Search for the cell housing the specified text and yield its (X, Y) center coordinate. 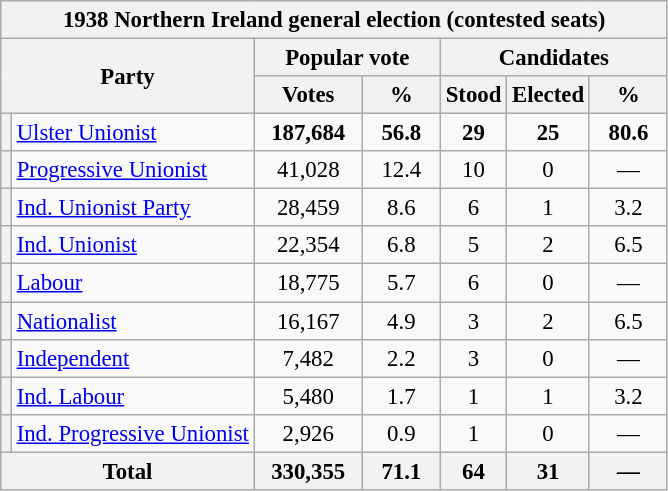
16,167 (308, 321)
Ulster Unionist (132, 133)
1938 Northern Ireland general election (contested seats) (334, 20)
Independent (132, 358)
1.7 (401, 396)
Popular vote (347, 58)
Nationalist (132, 321)
330,355 (308, 471)
Ind. Labour (132, 396)
Progressive Unionist (132, 170)
Ind. Unionist (132, 245)
64 (473, 471)
Total (128, 471)
56.8 (401, 133)
2,926 (308, 433)
10 (473, 170)
Ind. Unionist Party (132, 208)
8.6 (401, 208)
Elected (548, 95)
187,684 (308, 133)
7,482 (308, 358)
Candidates (554, 58)
29 (473, 133)
41,028 (308, 170)
0.9 (401, 433)
Party (128, 76)
Ind. Progressive Unionist (132, 433)
25 (548, 133)
6.8 (401, 245)
5,480 (308, 396)
28,459 (308, 208)
Labour (132, 283)
12.4 (401, 170)
71.1 (401, 471)
18,775 (308, 283)
22,354 (308, 245)
5 (473, 245)
2.2 (401, 358)
4.9 (401, 321)
31 (548, 471)
Votes (308, 95)
80.6 (628, 133)
5.7 (401, 283)
Stood (473, 95)
